Return the (x, y) coordinate for the center point of the cell that contains the specified text.  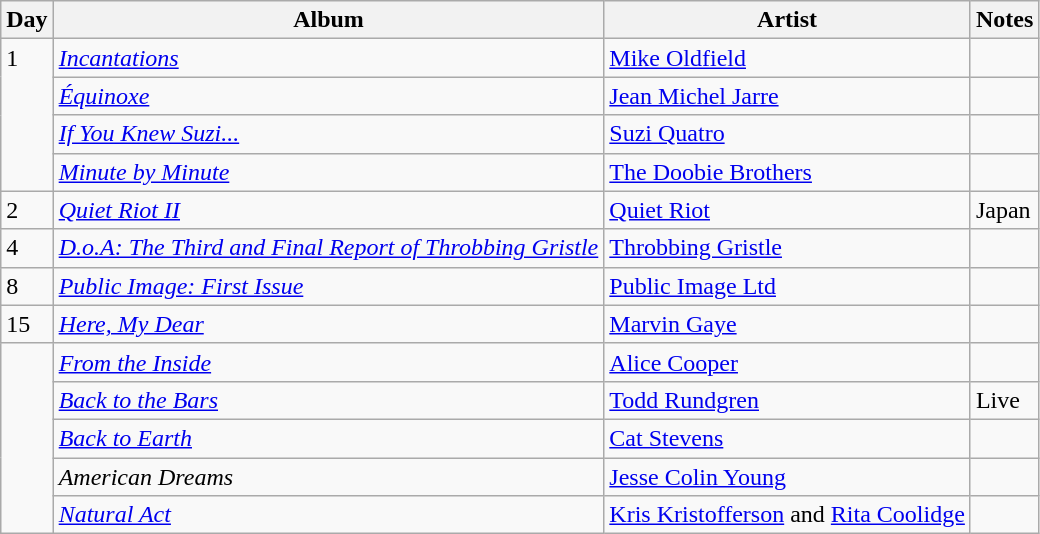
American Dreams (328, 477)
Minute by Minute (328, 172)
2 (27, 210)
15 (27, 324)
Back to Earth (328, 438)
Throbbing Gristle (788, 248)
Notes (1004, 20)
Quiet Riot II (328, 210)
Quiet Riot (788, 210)
Incantations (328, 58)
Back to the Bars (328, 400)
Live (1004, 400)
Public Image Ltd (788, 286)
Équinoxe (328, 96)
4 (27, 248)
1 (27, 115)
Suzi Quatro (788, 134)
If You Knew Suzi... (328, 134)
Natural Act (328, 515)
D.o.A: The Third and Final Report of Throbbing Gristle (328, 248)
Mike Oldfield (788, 58)
Day (27, 20)
From the Inside (328, 362)
Jesse Colin Young (788, 477)
Cat Stevens (788, 438)
Kris Kristofferson and Rita Coolidge (788, 515)
Todd Rundgren (788, 400)
Japan (1004, 210)
8 (27, 286)
Here, My Dear (328, 324)
Artist (788, 20)
Public Image: First Issue (328, 286)
Alice Cooper (788, 362)
Marvin Gaye (788, 324)
The Doobie Brothers (788, 172)
Album (328, 20)
Jean Michel Jarre (788, 96)
